Return [x, y] of the center of cell containing provided text 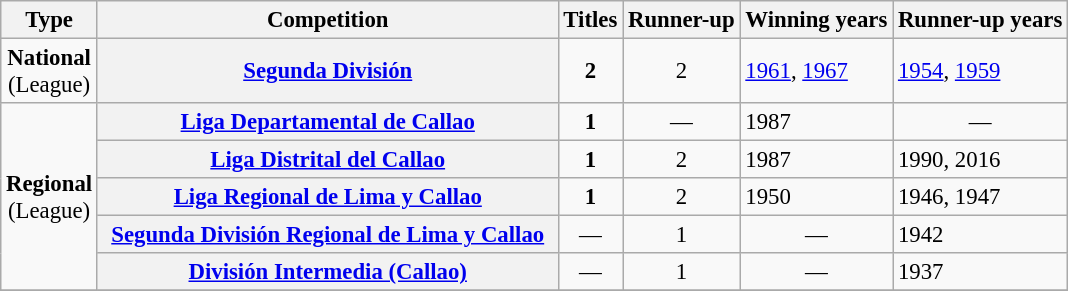
Runner-up years [980, 20]
Segunda División [328, 72]
Competition [328, 20]
Liga Distrital del Callao [328, 160]
Type [50, 20]
National(League) [50, 72]
1946, 1947 [980, 197]
1954, 1959 [980, 72]
Titles [590, 20]
1990, 2016 [980, 160]
1961, 1967 [816, 72]
Winning years [816, 20]
Liga Regional de Lima y Callao [328, 197]
Liga Departamental de Callao [328, 122]
1942 [980, 235]
1950 [816, 197]
Regional(League) [50, 197]
Segunda División Regional de Lima y Callao [328, 235]
Runner-up [682, 20]
